Detect which cell encompasses the target text, then output its [x, y] center coordinate. 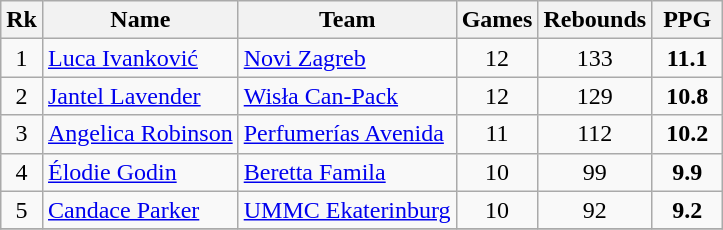
1 [22, 58]
92 [595, 210]
PPG [688, 20]
11 [497, 134]
Candace Parker [140, 210]
Angelica Robinson [140, 134]
9.2 [688, 210]
Perfumerías Avenida [347, 134]
Wisła Can-Pack [347, 96]
9.9 [688, 172]
2 [22, 96]
Name [140, 20]
Luca Ivanković [140, 58]
Novi Zagreb [347, 58]
Rk [22, 20]
99 [595, 172]
3 [22, 134]
Team [347, 20]
133 [595, 58]
4 [22, 172]
10.8 [688, 96]
11.1 [688, 58]
Élodie Godin [140, 172]
129 [595, 96]
Rebounds [595, 20]
5 [22, 210]
Beretta Famila [347, 172]
112 [595, 134]
Jantel Lavender [140, 96]
Games [497, 20]
UMMC Ekaterinburg [347, 210]
10.2 [688, 134]
